Capture the cell that displays the provided text and extract its [X, Y] central coordinate. 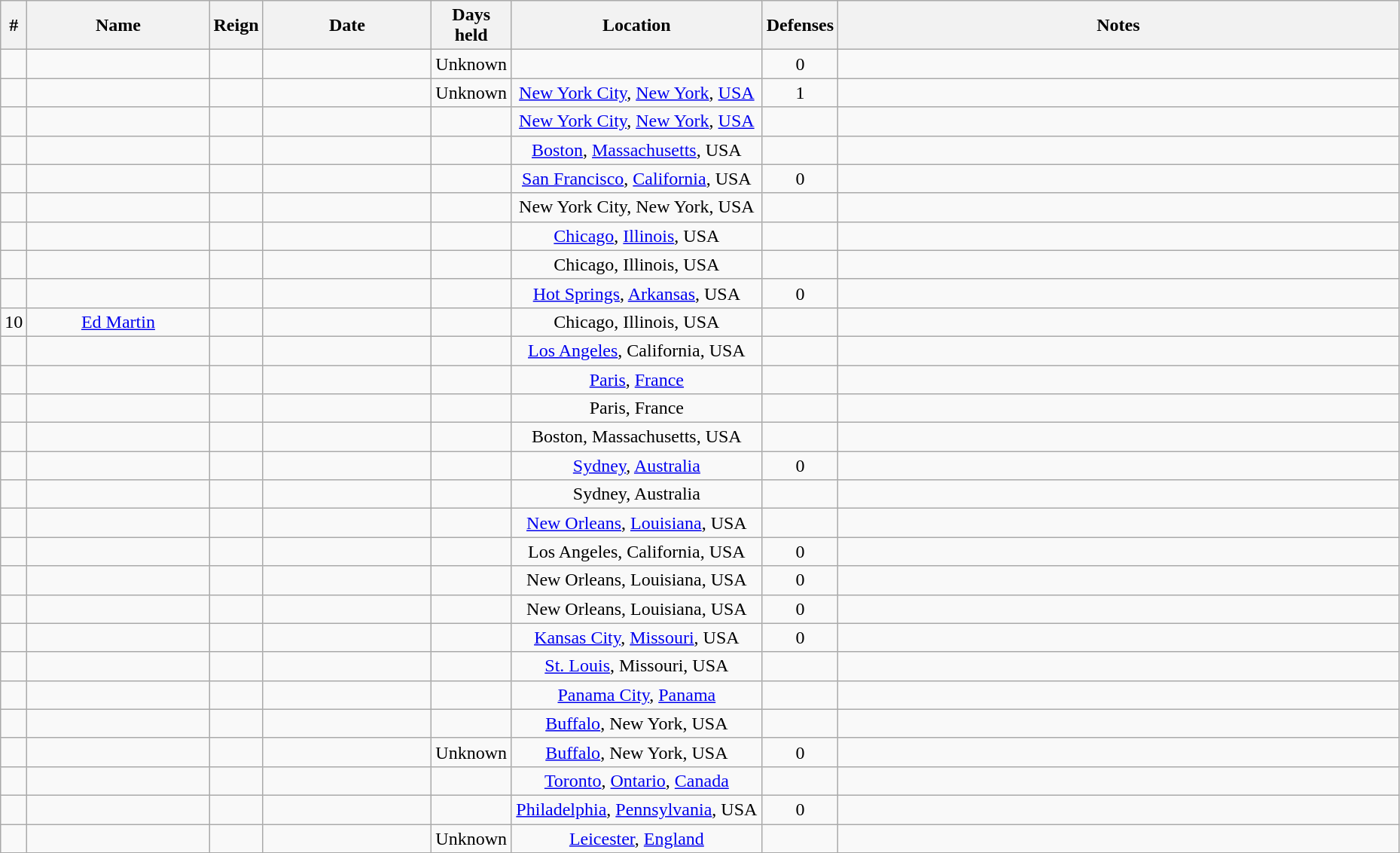
Date [347, 26]
Kansas City, Missouri, USA [637, 637]
Hot Springs, Arkansas, USA [637, 293]
San Francisco, California, USA [637, 179]
Reign [236, 26]
Notes [1119, 26]
1 [800, 93]
Leicester, England [637, 839]
Ed Martin [118, 322]
Panama City, Panama [637, 695]
Defenses [800, 26]
Daysheld [471, 26]
Toronto, Ontario, Canada [637, 781]
Philadelphia, Pennsylvania, USA [637, 809]
Location [637, 26]
St. Louis, Missouri, USA [637, 666]
10 [14, 322]
# [14, 26]
Name [118, 26]
